Capture the cell that displays the provided text and extract its (x, y) central coordinate. 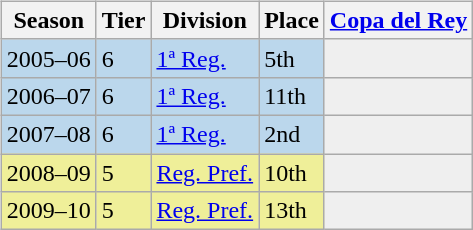
10th (292, 173)
2005–06 (48, 58)
Division (205, 20)
2008–09 (48, 173)
2nd (292, 134)
2006–07 (48, 96)
13th (292, 211)
2009–10 (48, 211)
5th (292, 58)
Season (48, 20)
Copa del Rey (398, 20)
11th (292, 96)
2007–08 (48, 134)
Place (292, 20)
Tier (124, 20)
